Search for the cell housing the specified text and yield its (x, y) center coordinate. 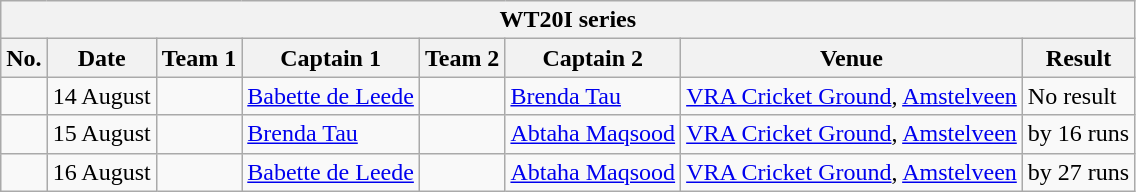
Team 2 (462, 58)
Date (102, 58)
15 August (102, 134)
Venue (852, 58)
Team 1 (199, 58)
No result (1078, 96)
Result (1078, 58)
Captain 2 (593, 58)
No. (24, 58)
16 August (102, 172)
WT20I series (568, 20)
Captain 1 (331, 58)
14 August (102, 96)
by 16 runs (1078, 134)
by 27 runs (1078, 172)
